Return (X, Y) of the center of cell containing provided text 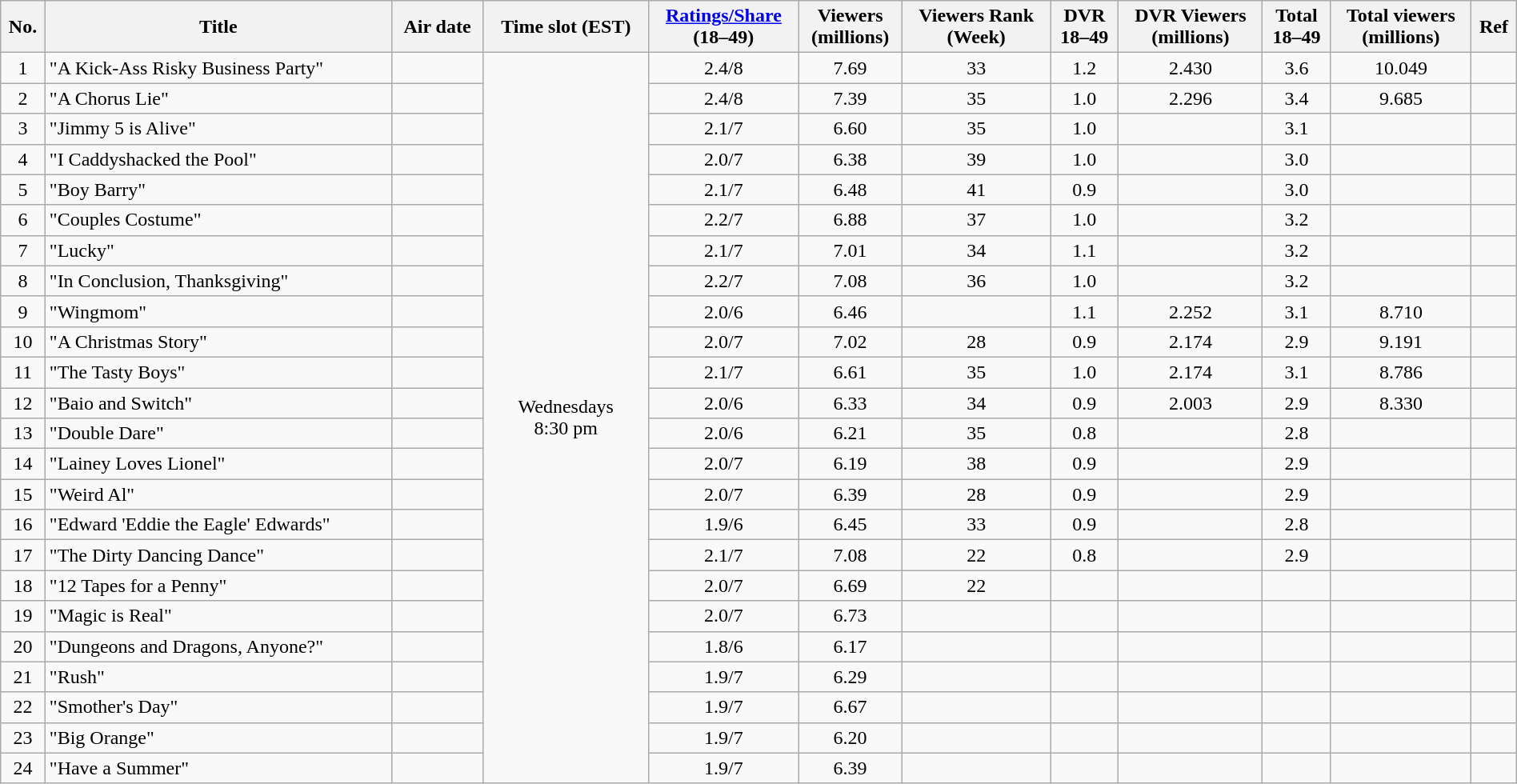
6.33 (851, 402)
"Have a Summer" (218, 768)
Total18–49 (1296, 27)
2.003 (1191, 402)
14 (23, 464)
DVR Viewers(millions) (1191, 27)
6 (23, 220)
7.02 (851, 342)
9.191 (1401, 342)
Title (218, 27)
"Boy Barry" (218, 190)
2.252 (1191, 311)
6.61 (851, 372)
6.88 (851, 220)
"Dungeons and Dragons, Anyone?" (218, 646)
6.45 (851, 525)
17 (23, 555)
"Lainey Loves Lionel" (218, 464)
"Edward 'Eddie the Eagle' Edwards" (218, 525)
"A Christmas Story" (218, 342)
"I Caddyshacked the Pool" (218, 159)
1.8/6 (723, 646)
3.4 (1296, 98)
Viewers Rank(Week) (976, 27)
6.21 (851, 434)
DVR18–49 (1085, 27)
10 (23, 342)
Air date (437, 27)
9.685 (1401, 98)
13 (23, 434)
"Weird Al" (218, 494)
5 (23, 190)
6.73 (851, 616)
"A Kick-Ass Risky Business Party" (218, 68)
"Wingmom" (218, 311)
"Rush" (218, 677)
3.6 (1296, 68)
7 (23, 250)
11 (23, 372)
1.9/6 (723, 525)
23 (23, 738)
Ref (1494, 27)
8 (23, 281)
19 (23, 616)
"A Chorus Lie" (218, 98)
12 (23, 402)
"12 Tapes for a Penny" (218, 586)
21 (23, 677)
36 (976, 281)
24 (23, 768)
38 (976, 464)
2 (23, 98)
"The Dirty Dancing Dance" (218, 555)
6.19 (851, 464)
6.29 (851, 677)
39 (976, 159)
"In Conclusion, Thanksgiving" (218, 281)
6.48 (851, 190)
1.2 (1085, 68)
9 (23, 311)
"Baio and Switch" (218, 402)
10.049 (1401, 68)
6.38 (851, 159)
15 (23, 494)
7.69 (851, 68)
6.46 (851, 311)
8.330 (1401, 402)
6.17 (851, 646)
7.39 (851, 98)
Wednesdays8:30 pm (566, 418)
"Lucky" (218, 250)
6.20 (851, 738)
Total viewers(millions) (1401, 27)
"Couples Costume" (218, 220)
6.69 (851, 586)
7.01 (851, 250)
"Double Dare" (218, 434)
Ratings/Share(18–49) (723, 27)
1 (23, 68)
6.67 (851, 707)
8.710 (1401, 311)
"Magic is Real" (218, 616)
6.60 (851, 129)
18 (23, 586)
2.296 (1191, 98)
Time slot (EST) (566, 27)
"Smother's Day" (218, 707)
No. (23, 27)
"Big Orange" (218, 738)
"The Tasty Boys" (218, 372)
8.786 (1401, 372)
Viewers(millions) (851, 27)
37 (976, 220)
16 (23, 525)
4 (23, 159)
3 (23, 129)
41 (976, 190)
"Jimmy 5 is Alive" (218, 129)
20 (23, 646)
2.430 (1191, 68)
